Identify which cell holds the provided text, then report its [X, Y] central coordinate. 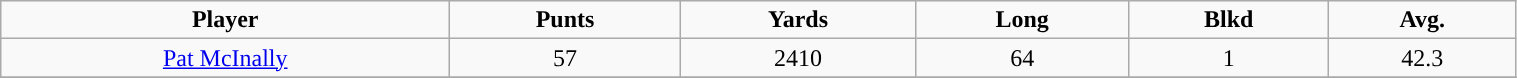
Blkd [1229, 20]
Punts [566, 20]
Avg. [1422, 20]
2410 [798, 58]
1 [1229, 58]
Pat McInally [226, 58]
64 [1022, 58]
Long [1022, 20]
42.3 [1422, 58]
Player [226, 20]
57 [566, 58]
Yards [798, 20]
